Provide the (X, Y) coordinate of the cell's center where the given text is located.  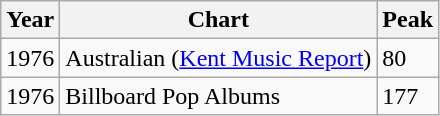
Billboard Pop Albums (218, 96)
177 (408, 96)
Australian (Kent Music Report) (218, 58)
Year (30, 20)
Chart (218, 20)
Peak (408, 20)
80 (408, 58)
